Locate the cell with the specified text and output its [x, y] center coordinate. 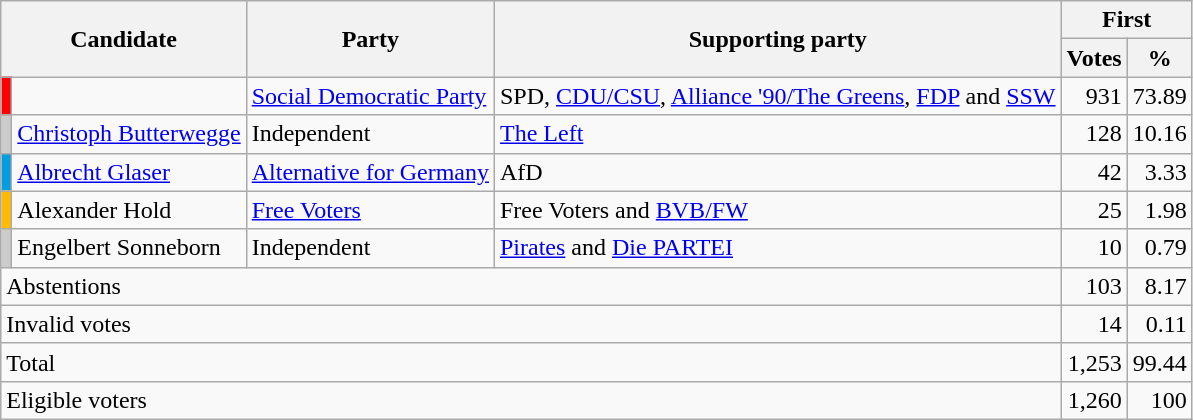
103 [1094, 286]
3.33 [1160, 172]
0.11 [1160, 324]
Party [370, 39]
Social Democratic Party [370, 96]
1,253 [1094, 362]
Votes [1094, 58]
10.16 [1160, 134]
42 [1094, 172]
100 [1160, 400]
0.79 [1160, 248]
8.17 [1160, 286]
Invalid votes [531, 324]
1,260 [1094, 400]
% [1160, 58]
Free Voters and BVB/FW [778, 210]
14 [1094, 324]
10 [1094, 248]
The Left [778, 134]
SPD, CDU/CSU, Alliance '90/The Greens, FDP and SSW [778, 96]
128 [1094, 134]
Supporting party [778, 39]
Candidate [124, 39]
Alexander Hold [129, 210]
73.89 [1160, 96]
Alternative for Germany [370, 172]
Free Voters [370, 210]
Abstentions [531, 286]
Total [531, 362]
25 [1094, 210]
AfD [778, 172]
Christoph Butterwegge [129, 134]
Eligible voters [531, 400]
1.98 [1160, 210]
Engelbert Sonneborn [129, 248]
First [1126, 20]
Pirates and Die PARTEI [778, 248]
99.44 [1160, 362]
931 [1094, 96]
Albrecht Glaser [129, 172]
